Detect which cell encompasses the target text, then output its [x, y] center coordinate. 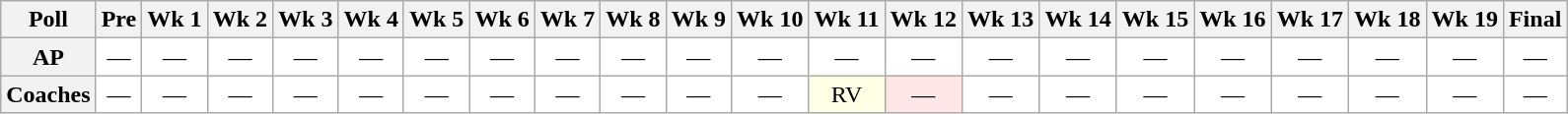
Wk 12 [923, 20]
Wk 15 [1155, 20]
Wk 8 [633, 20]
Wk 14 [1078, 20]
Wk 10 [770, 20]
Poll [48, 20]
Wk 3 [306, 20]
Wk 7 [567, 20]
Wk 2 [240, 20]
Wk 1 [175, 20]
Wk 6 [502, 20]
Wk 16 [1233, 20]
AP [48, 57]
Wk 4 [371, 20]
Wk 19 [1464, 20]
Pre [118, 20]
Wk 9 [698, 20]
Final [1534, 20]
Wk 11 [846, 20]
Coaches [48, 94]
Wk 18 [1388, 20]
Wk 13 [1000, 20]
RV [846, 94]
Wk 17 [1310, 20]
Wk 5 [436, 20]
